Pinpoint the cell where the given text exists, returning its [x, y] midpoint coordinate. 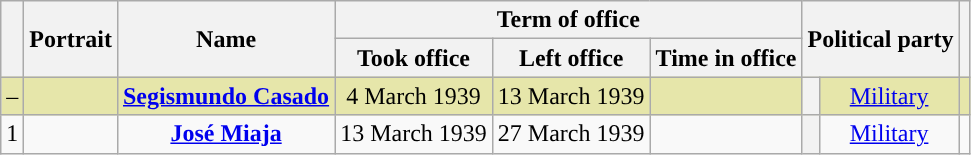
Segismundo Casado [226, 96]
Left office [571, 58]
José Miaja [226, 134]
Portrait [71, 39]
– [12, 96]
Time in office [726, 58]
27 March 1939 [571, 134]
1 [12, 134]
Name [226, 39]
4 March 1939 [414, 96]
Term of office [568, 20]
Political party [880, 39]
Took office [414, 58]
